Extract the [X, Y] coordinate from the center of the cell holding the provided text.  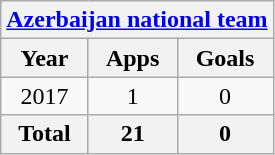
1 [132, 96]
Goals [225, 58]
Apps [132, 58]
Azerbaijan national team [137, 20]
Total [45, 134]
21 [132, 134]
Year [45, 58]
2017 [45, 96]
